Scan for the cell matching the given text and deliver its (X, Y) coordinate at center. 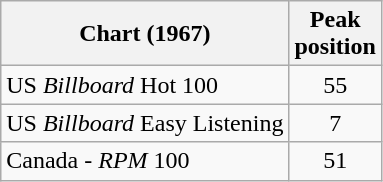
Canada - RPM 100 (145, 161)
Chart (1967) (145, 34)
51 (335, 161)
55 (335, 85)
Peakposition (335, 34)
7 (335, 123)
US Billboard Easy Listening (145, 123)
US Billboard Hot 100 (145, 85)
